Detect which cell encompasses the target text, then output its (x, y) center coordinate. 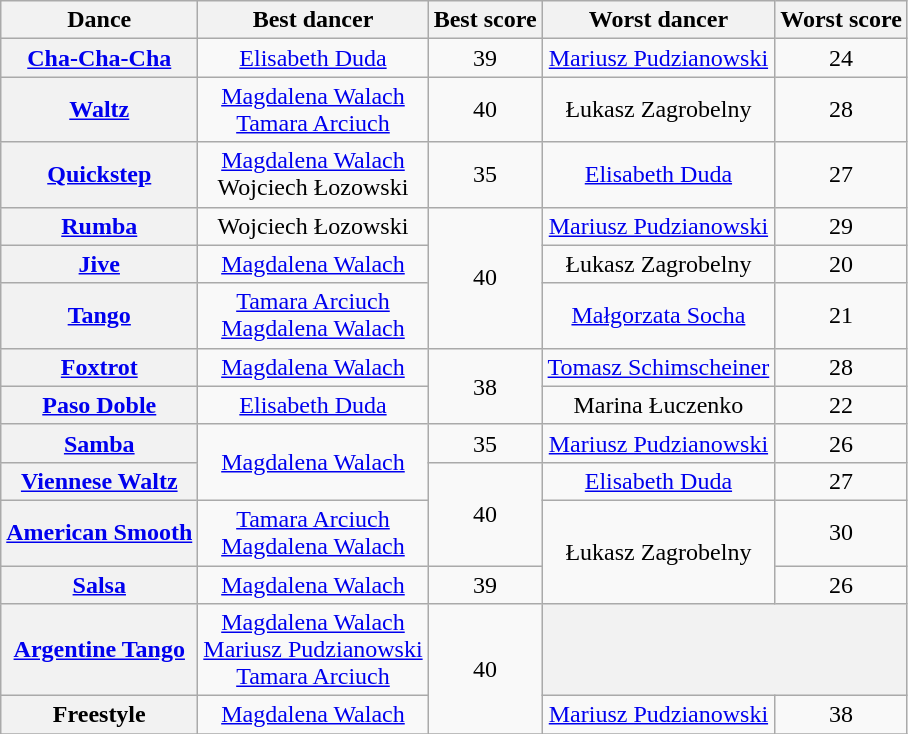
22 (842, 405)
Quickstep (100, 174)
Magdalena WalachTamara Arciuch (313, 110)
Foxtrot (100, 367)
Salsa (100, 585)
Samba (100, 443)
29 (842, 226)
Marina Łuczenko (658, 405)
Wojciech Łozowski (313, 226)
30 (842, 532)
Tomasz Schimscheiner (658, 367)
Waltz (100, 110)
Rumba (100, 226)
Best dancer (313, 20)
Argentine Tango (100, 650)
20 (842, 264)
21 (842, 316)
Freestyle (100, 715)
Best score (485, 20)
Tango (100, 316)
Małgorzata Socha (658, 316)
Magdalena WalachMariusz PudzianowskiTamara Arciuch (313, 650)
Jive (100, 264)
Paso Doble (100, 405)
Worst dancer (658, 20)
Worst score (842, 20)
24 (842, 58)
Viennese Waltz (100, 481)
American Smooth (100, 532)
Dance (100, 20)
Magdalena WalachWojciech Łozowski (313, 174)
Cha-Cha-Cha (100, 58)
